Search for the cell housing the specified text and yield its (x, y) center coordinate. 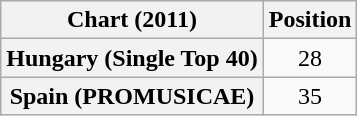
Chart (2011) (132, 20)
35 (310, 96)
Spain (PROMUSICAE) (132, 96)
28 (310, 58)
Position (310, 20)
Hungary (Single Top 40) (132, 58)
